Capture the cell that displays the provided text and extract its [x, y] central coordinate. 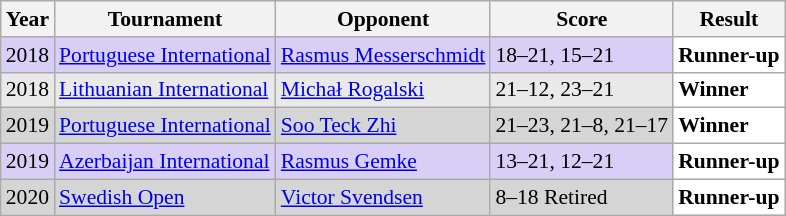
8–18 Retired [582, 197]
Soo Teck Zhi [384, 126]
Opponent [384, 19]
Rasmus Gemke [384, 162]
Tournament [165, 19]
Azerbaijan International [165, 162]
13–21, 12–21 [582, 162]
Victor Svendsen [384, 197]
18–21, 15–21 [582, 55]
Score [582, 19]
2020 [28, 197]
Rasmus Messerschmidt [384, 55]
Swedish Open [165, 197]
Lithuanian International [165, 90]
21–12, 23–21 [582, 90]
Michał Rogalski [384, 90]
Result [728, 19]
Year [28, 19]
21–23, 21–8, 21–17 [582, 126]
